Identify which cell holds the provided text, then report its (x, y) central coordinate. 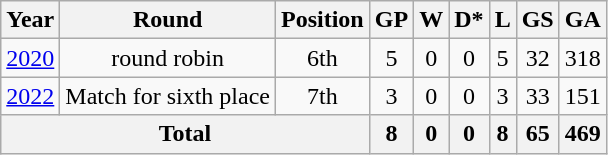
151 (582, 96)
W (432, 20)
7th (322, 96)
Year (30, 20)
GA (582, 20)
Round (168, 20)
65 (538, 134)
2020 (30, 58)
6th (322, 58)
round robin (168, 58)
L (502, 20)
D* (469, 20)
2022 (30, 96)
Match for sixth place (168, 96)
318 (582, 58)
Total (185, 134)
GS (538, 20)
33 (538, 96)
32 (538, 58)
GP (391, 20)
Position (322, 20)
469 (582, 134)
